From the cell containing the given text, extract its center point as (x, y) coordinate. 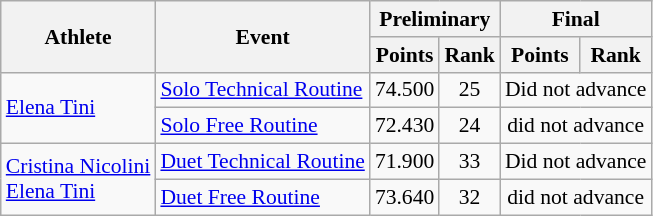
Preliminary (435, 19)
74.500 (404, 90)
Elena Tini (78, 108)
Duet Technical Routine (262, 162)
Athlete (78, 36)
Final (576, 19)
24 (470, 126)
33 (470, 162)
Cristina NicoliniElena Tini (78, 180)
Event (262, 36)
72.430 (404, 126)
Solo Technical Routine (262, 90)
32 (470, 197)
71.900 (404, 162)
73.640 (404, 197)
Duet Free Routine (262, 197)
Solo Free Routine (262, 126)
25 (470, 90)
